Identify which cell holds the provided text, then report its (x, y) central coordinate. 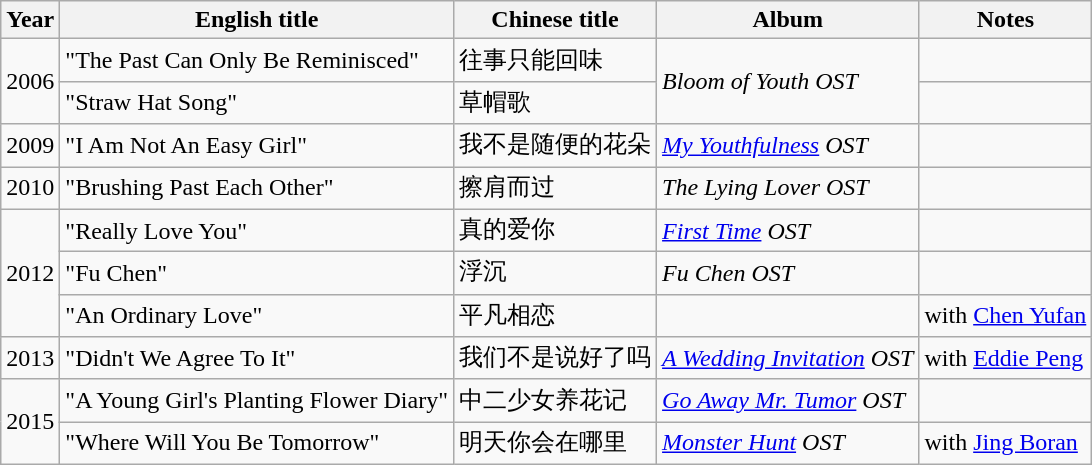
往事只能回味 (554, 60)
平凡相恋 (554, 316)
浮沉 (554, 274)
草帽歌 (554, 102)
2012 (30, 273)
"The Past Can Only Be Reminisced" (257, 60)
English title (257, 20)
with Chen Yufan (1006, 316)
擦肩而过 (554, 188)
The Lying Lover OST (788, 188)
Album (788, 20)
Year (30, 20)
我不是随便的花朵 (554, 146)
2009 (30, 146)
My Youthfulness OST (788, 146)
2013 (30, 358)
2015 (30, 422)
A Wedding Invitation OST (788, 358)
First Time OST (788, 230)
"An Ordinary Love" (257, 316)
"A Young Girl's Planting Flower Diary" (257, 400)
中二少女养花记 (554, 400)
"Brushing Past Each Other" (257, 188)
2006 (30, 82)
Bloom of Youth OST (788, 82)
Monster Hunt OST (788, 444)
2010 (30, 188)
"Didn't We Agree To It" (257, 358)
"Really Love You" (257, 230)
with Eddie Peng (1006, 358)
"Straw Hat Song" (257, 102)
Go Away Mr. Tumor OST (788, 400)
Fu Chen OST (788, 274)
"I Am Not An Easy Girl" (257, 146)
with Jing Boran (1006, 444)
我们不是说好了吗 (554, 358)
"Fu Chen" (257, 274)
真的爱你 (554, 230)
Chinese title (554, 20)
"Where Will You Be Tomorrow" (257, 444)
Notes (1006, 20)
明天你会在哪里 (554, 444)
